Identify which cell holds the provided text, then report its [x, y] central coordinate. 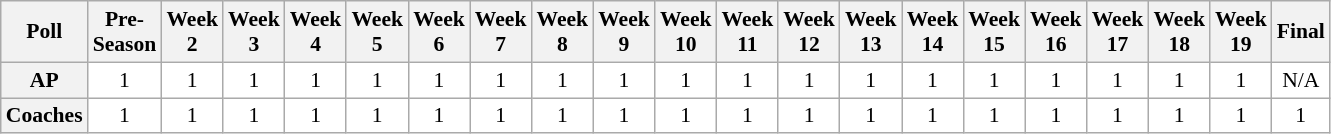
Week9 [624, 32]
Week7 [501, 32]
Poll [44, 32]
Week14 [933, 32]
Week15 [994, 32]
AP [44, 80]
Final [1301, 32]
Week17 [1118, 32]
Week8 [562, 32]
Week11 [748, 32]
Pre-Season [125, 32]
Week3 [254, 32]
Week5 [377, 32]
Week4 [316, 32]
Week6 [439, 32]
Week12 [809, 32]
Week16 [1056, 32]
Week2 [192, 32]
Week19 [1241, 32]
Week18 [1179, 32]
Coaches [44, 116]
N/A [1301, 80]
Week10 [686, 32]
Week13 [871, 32]
